Search for the cell housing the specified text and yield its [x, y] center coordinate. 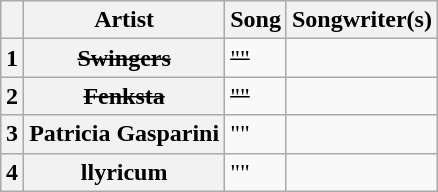
1 [12, 58]
Patricia Gasparini [124, 134]
llyricum [124, 172]
Swingers [124, 58]
4 [12, 172]
Fenksta [124, 96]
Song [256, 20]
3 [12, 134]
Songwriter(s) [362, 20]
2 [12, 96]
Artist [124, 20]
